Extract the (x, y) coordinate from the center of the cell holding the provided text.  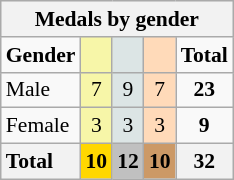
23 (204, 90)
Gender (41, 55)
12 (128, 162)
32 (204, 162)
Medals by gender (117, 19)
Male (41, 90)
Female (41, 126)
